Extract the (X, Y) coordinate from the center of the cell holding the provided text.  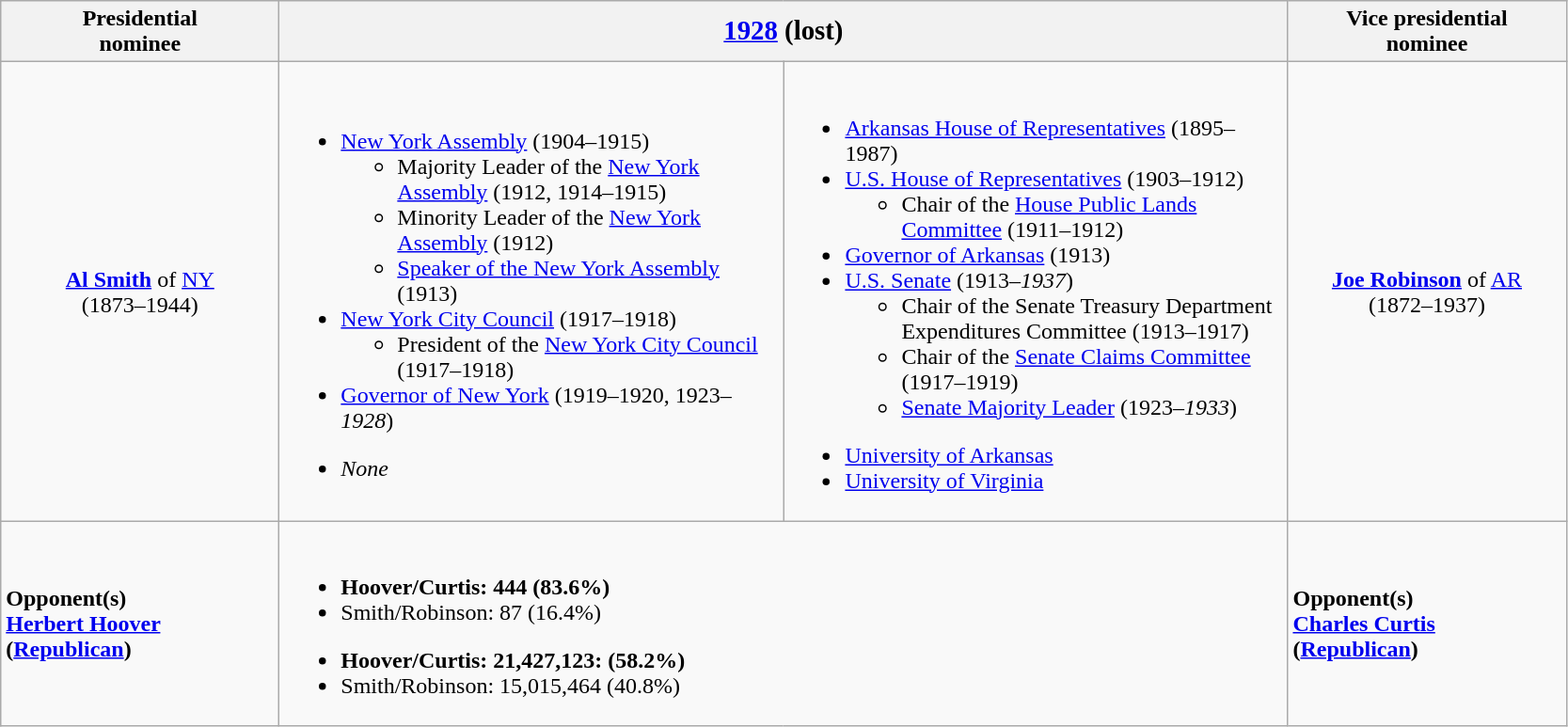
Vice presidentialnominee (1427, 32)
Hoover/Curtis: 444 (83.6%)Smith/Robinson: 87 (16.4%)Hoover/Curtis: 21,427,123: (58.2%)Smith/Robinson: 15,015,464 (40.8%) (784, 624)
Presidentialnominee (140, 32)
Joe Robinson of AR(1872–1937) (1427, 292)
Opponent(s)Herbert Hoover (Republican) (140, 624)
Opponent(s)Charles Curtis (Republican) (1427, 624)
Al Smith of NY(1873–1944) (140, 292)
1928 (lost) (784, 32)
